For the text-containing cell, return its midpoint in [X, Y] coordinate format. 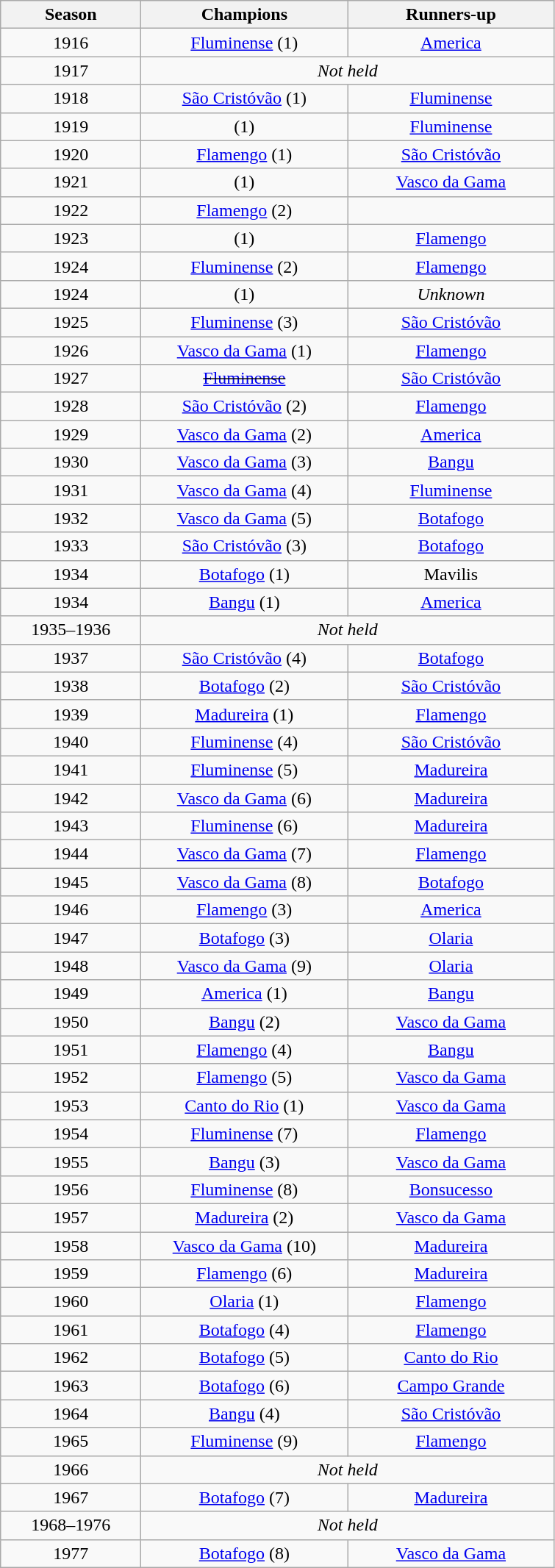
1949 [71, 994]
1933 [71, 546]
1952 [71, 1078]
1918 [71, 99]
1948 [71, 966]
Runners-up [451, 15]
Flamengo (3) [244, 910]
Flamengo (6) [244, 1274]
Vasco da Gama (8) [244, 882]
1968–1976 [71, 1525]
Botafogo (6) [244, 1386]
1921 [71, 182]
1951 [71, 1050]
1922 [71, 210]
1938 [71, 686]
Botafogo (4) [244, 1330]
Bonsucesso [451, 1189]
1937 [71, 658]
1958 [71, 1246]
1926 [71, 351]
Bangu (4) [244, 1414]
1928 [71, 407]
Fluminense (8) [244, 1189]
1962 [71, 1358]
Campo Grande [451, 1386]
1931 [71, 490]
1942 [71, 798]
Fluminense (4) [244, 742]
Vasco da Gama (7) [244, 854]
1964 [71, 1414]
Season [71, 15]
1947 [71, 938]
1950 [71, 1022]
Vasco da Gama (3) [244, 462]
1929 [71, 434]
Vasco da Gama (9) [244, 966]
São Cristóvão (3) [244, 546]
Fluminense (5) [244, 770]
Madureira (2) [244, 1217]
Flamengo (5) [244, 1078]
1946 [71, 910]
1957 [71, 1217]
Mavilis [451, 574]
São Cristóvão (1) [244, 99]
1961 [71, 1330]
Fluminense (7) [244, 1134]
1941 [71, 770]
Vasco da Gama (6) [244, 798]
Bangu (3) [244, 1161]
1943 [71, 826]
São Cristóvão (4) [244, 658]
Botafogo (7) [244, 1497]
Bangu (1) [244, 602]
1945 [71, 882]
Fluminense (2) [244, 266]
1925 [71, 322]
Flamengo (1) [244, 154]
Flamengo (2) [244, 210]
1967 [71, 1497]
1977 [71, 1553]
Fluminense (9) [244, 1442]
1966 [71, 1469]
Vasco da Gama (5) [244, 518]
America (1) [244, 994]
1927 [71, 379]
1930 [71, 462]
1956 [71, 1189]
Botafogo (3) [244, 938]
1920 [71, 154]
1935–1936 [71, 630]
Vasco da Gama (4) [244, 490]
Canto do Rio (1) [244, 1106]
Madureira (1) [244, 714]
1955 [71, 1161]
1944 [71, 854]
1959 [71, 1274]
1940 [71, 742]
Vasco da Gama (2) [244, 434]
1965 [71, 1442]
1919 [71, 126]
Vasco da Gama (1) [244, 351]
Champions [244, 15]
Botafogo (2) [244, 686]
1963 [71, 1386]
São Cristóvão (2) [244, 407]
Canto do Rio [451, 1358]
1953 [71, 1106]
1932 [71, 518]
Botafogo (5) [244, 1358]
Botafogo (8) [244, 1553]
1954 [71, 1134]
Olaria (1) [244, 1302]
Vasco da Gama (10) [244, 1246]
Bangu (2) [244, 1022]
1916 [71, 43]
1917 [71, 71]
Fluminense (1) [244, 43]
1923 [71, 238]
Fluminense (6) [244, 826]
Fluminense (3) [244, 322]
1939 [71, 714]
Flamengo (4) [244, 1050]
Unknown [451, 294]
1960 [71, 1302]
Botafogo (1) [244, 574]
